For the text-containing cell, return its midpoint in [X, Y] coordinate format. 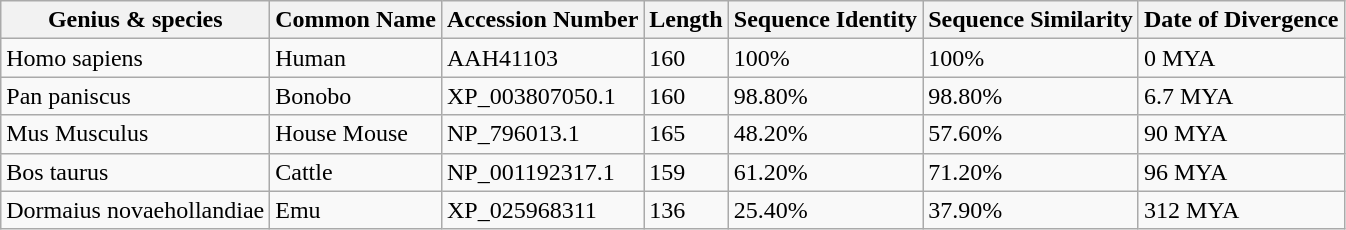
312 MYA [1241, 210]
48.20% [825, 134]
Sequence Similarity [1031, 20]
Pan paniscus [136, 96]
Length [686, 20]
Bonobo [356, 96]
Genius & species [136, 20]
Dormaius novaehollandiae [136, 210]
Accession Number [542, 20]
0 MYA [1241, 58]
25.40% [825, 210]
Emu [356, 210]
6.7 MYA [1241, 96]
159 [686, 172]
Sequence Identity [825, 20]
71.20% [1031, 172]
57.60% [1031, 134]
61.20% [825, 172]
136 [686, 210]
XP_003807050.1 [542, 96]
37.90% [1031, 210]
Human [356, 58]
NP_796013.1 [542, 134]
96 MYA [1241, 172]
Homo sapiens [136, 58]
House Mouse [356, 134]
165 [686, 134]
XP_025968311 [542, 210]
Date of Divergence [1241, 20]
Bos taurus [136, 172]
NP_001192317.1 [542, 172]
Cattle [356, 172]
Common Name [356, 20]
90 MYA [1241, 134]
AAH41103 [542, 58]
Mus Musculus [136, 134]
